Extract the (X, Y) coordinate from the center of the cell holding the provided text.  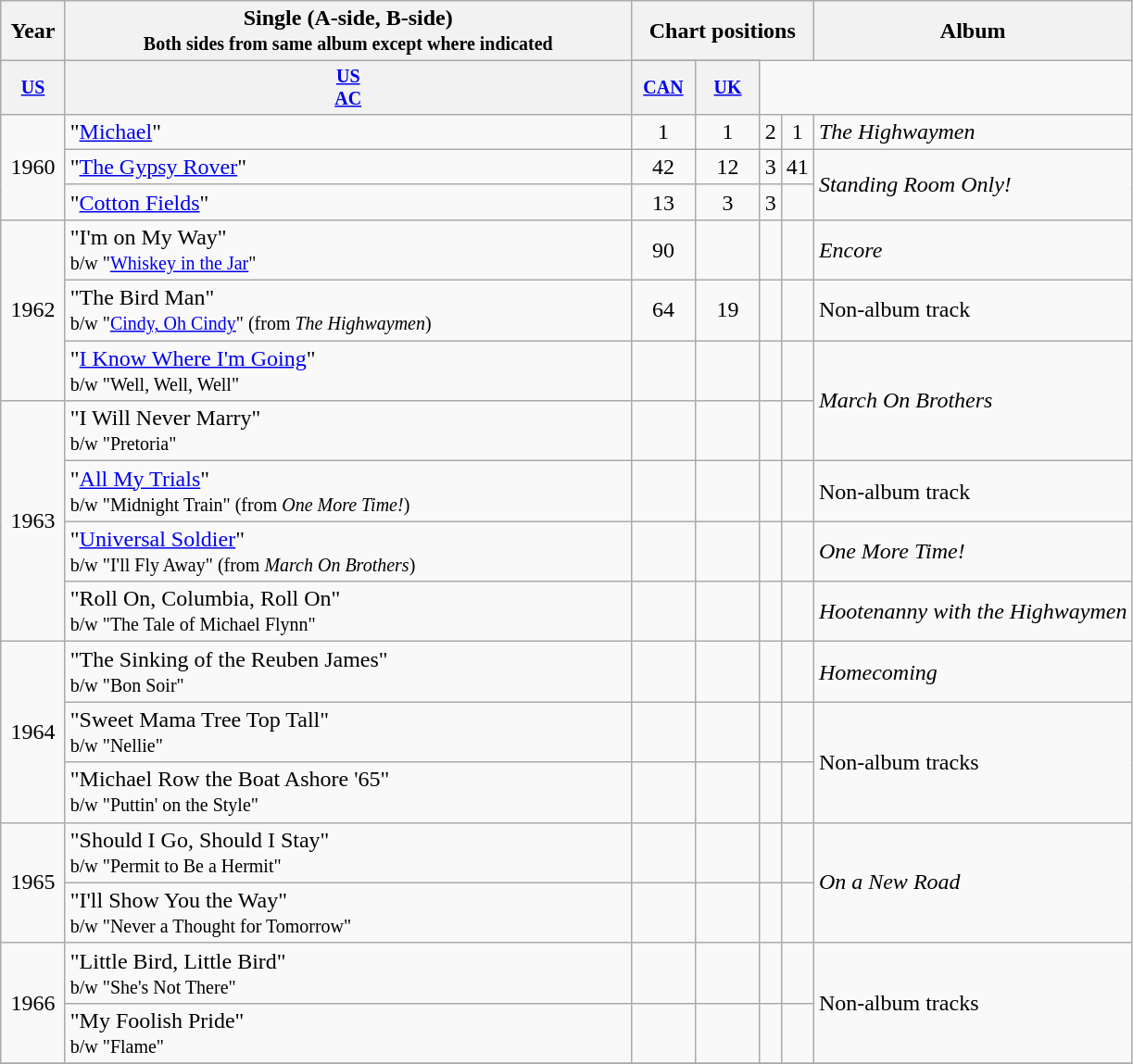
Year (33, 31)
"I Will Never Marry"b/w "Pretoria" (348, 432)
CAN (663, 87)
2 (771, 131)
"I'll Show You the Way"b/w "Never a Thought for Tomorrow" (348, 913)
90 (663, 250)
"Michael" (348, 131)
1964 (33, 732)
Standing Room Only! (973, 184)
19 (728, 311)
"Roll On, Columbia, Roll On"b/w "The Tale of Michael Flynn" (348, 611)
"Michael Row the Boat Ashore '65"b/w "Puttin' on the Style" (348, 793)
12 (728, 167)
Homecoming (973, 672)
One More Time! (973, 552)
Album (973, 31)
UK (728, 87)
Encore (973, 250)
"Little Bird, Little Bird"b/w "She's Not There" (348, 972)
1963 (33, 521)
"Universal Soldier"b/w "I'll Fly Away" (from March On Brothers) (348, 552)
1965 (33, 882)
1962 (33, 309)
"All My Trials"b/w "Midnight Train" (from One More Time!) (348, 491)
Chart positions (723, 31)
13 (663, 202)
USAC (348, 87)
"I'm on My Way"b/w "Whiskey in the Jar" (348, 250)
The Highwaymen (973, 131)
On a New Road (973, 882)
1960 (33, 167)
64 (663, 311)
"The Sinking of the Reuben James"b/w "Bon Soir" (348, 672)
41 (797, 167)
"I Know Where I'm Going"b/w "Well, Well, Well" (348, 370)
Hootenanny with the Highwaymen (973, 611)
42 (663, 167)
"Cotton Fields" (348, 202)
"My Foolish Pride"b/w "Flame" (348, 1033)
"Should I Go, Should I Stay"b/w "Permit to Be a Hermit" (348, 852)
Single (A-side, B-side)Both sides from same album except where indicated (348, 31)
"The Bird Man"b/w "Cindy, Oh Cindy" (from The Highwaymen) (348, 311)
1966 (33, 1003)
"The Gypsy Rover" (348, 167)
March On Brothers (973, 401)
"Sweet Mama Tree Top Tall"b/w "Nellie" (348, 732)
US (33, 87)
